Pinpoint the cell where the given text exists, returning its [x, y] midpoint coordinate. 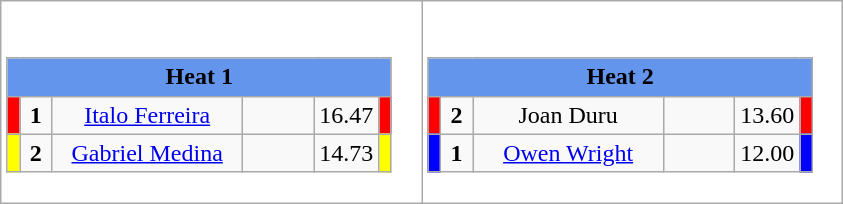
Joan Duru [568, 115]
Owen Wright [568, 153]
Heat 1 [199, 77]
Gabriel Medina [148, 153]
Italo Ferreira [148, 115]
14.73 [346, 153]
Heat 1 1 Italo Ferreira 16.47 2 Gabriel Medina 14.73 [212, 102]
13.60 [768, 115]
Heat 2 [620, 77]
16.47 [346, 115]
Heat 2 2 Joan Duru 13.60 1 Owen Wright 12.00 [632, 102]
12.00 [768, 153]
